Identify which cell holds the provided text, then report its [X, Y] central coordinate. 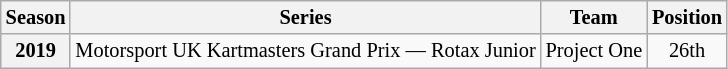
Series [305, 17]
26th [687, 51]
Team [594, 17]
Season [36, 17]
Motorsport UK Kartmasters Grand Prix — Rotax Junior [305, 51]
Project One [594, 51]
2019 [36, 51]
Position [687, 17]
